Identify which cell holds the provided text, then report its (x, y) central coordinate. 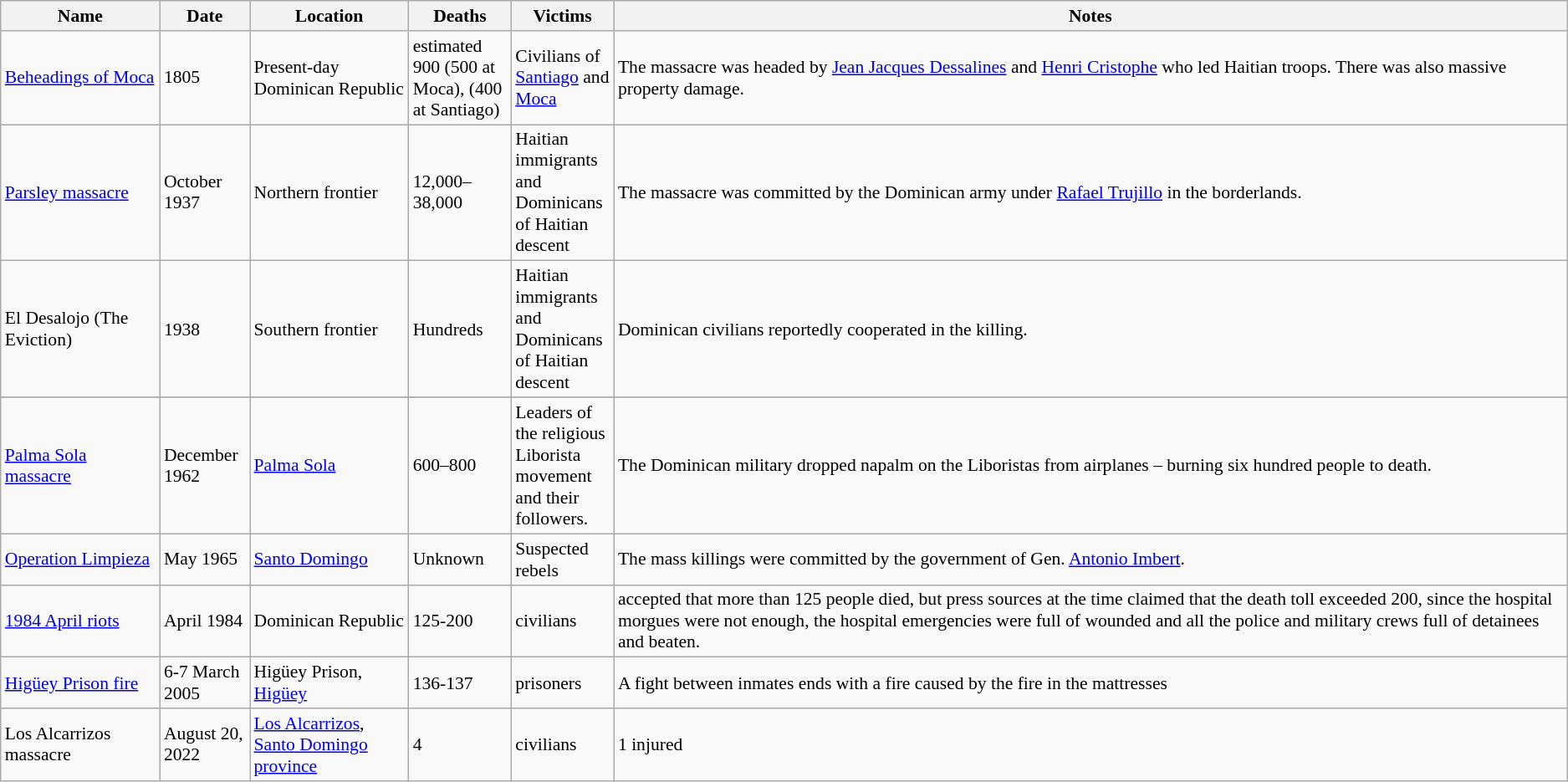
Santo Domingo (329, 559)
Palma Sola (329, 465)
Notes (1090, 16)
Dominican civilians reportedly cooperated in the killing. (1090, 330)
Palma Sola massacre (80, 465)
May 1965 (205, 559)
600–800 (460, 465)
Parsley massacre (80, 192)
Beheadings of Moca (80, 78)
The mass killings were committed by the government of Gen. Antonio Imbert. (1090, 559)
Deaths (460, 16)
Unknown (460, 559)
Date (205, 16)
Southern frontier (329, 330)
prisoners (562, 682)
6-7 March 2005 (205, 682)
October 1937 (205, 192)
136-137 (460, 682)
Leaders of the religious Liborista movement and their followers. (562, 465)
1805 (205, 78)
Name (80, 16)
August 20, 2022 (205, 744)
Higüey Prison, Higüey (329, 682)
Hundreds (460, 330)
The Dominican military dropped napalm on the Liboristas from airplanes – burning six hundred people to death. (1090, 465)
Civilians of Santiago and Moca (562, 78)
Northern frontier (329, 192)
Victims (562, 16)
Suspected rebels (562, 559)
1984 April riots (80, 621)
December 1962 (205, 465)
The massacre was headed by Jean Jacques Dessalines and Henri Cristophe who led Haitian troops. There was also massive property damage. (1090, 78)
El Desalojo (The Eviction) (80, 330)
Location (329, 16)
estimated 900 (500 at Moca), (400 at Santiago) (460, 78)
Los Alcarrizos massacre (80, 744)
Los Alcarrizos, Santo Domingo province (329, 744)
Dominican Republic (329, 621)
4 (460, 744)
125-200 (460, 621)
April 1984 (205, 621)
1938 (205, 330)
1 injured (1090, 744)
Operation Limpieza (80, 559)
The massacre was committed by the Dominican army under Rafael Trujillo in the borderlands. (1090, 192)
Present-day Dominican Republic (329, 78)
12,000–38,000 (460, 192)
A fight between inmates ends with a fire caused by the fire in the mattresses (1090, 682)
Higüey Prison fire (80, 682)
